Search for the cell housing the specified text and yield its [X, Y] center coordinate. 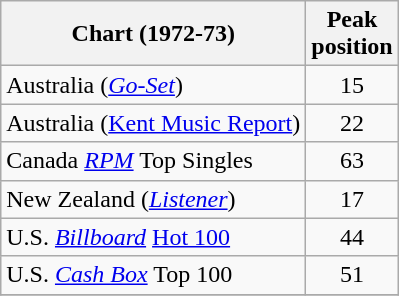
63 [352, 161]
New Zealand (Listener) [154, 199]
Canada RPM Top Singles [154, 161]
Peakposition [352, 34]
22 [352, 123]
15 [352, 85]
U.S. Billboard Hot 100 [154, 237]
44 [352, 237]
51 [352, 275]
Australia (Go-Set) [154, 85]
Australia (Kent Music Report) [154, 123]
17 [352, 199]
U.S. Cash Box Top 100 [154, 275]
Chart (1972-73) [154, 34]
